Locate the cell with the specified text and output its [X, Y] center coordinate. 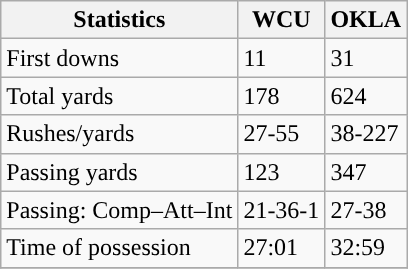
21-36-1 [282, 210]
27-38 [366, 210]
31 [366, 58]
11 [282, 58]
27:01 [282, 248]
Total yards [120, 96]
27-55 [282, 134]
Time of possession [120, 248]
Statistics [120, 20]
OKLA [366, 20]
123 [282, 172]
347 [366, 172]
32:59 [366, 248]
WCU [282, 20]
624 [366, 96]
Passing yards [120, 172]
Passing: Comp–Att–Int [120, 210]
38-227 [366, 134]
First downs [120, 58]
Rushes/yards [120, 134]
178 [282, 96]
